Return the (x, y) coordinate for the center point of the cell that contains the specified text.  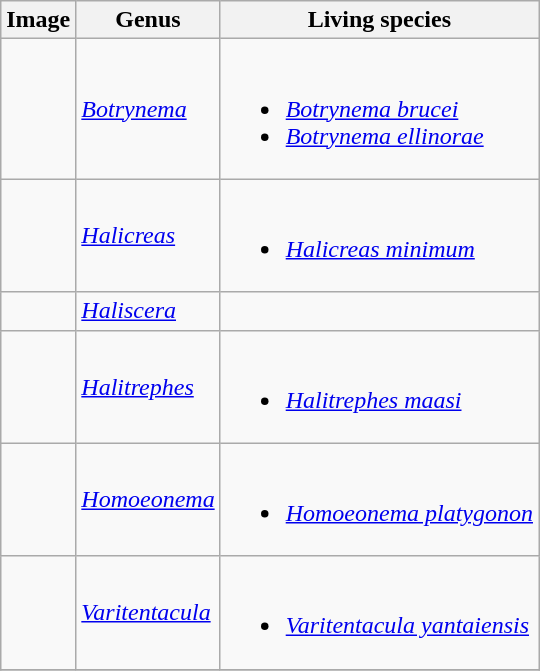
Image (38, 20)
Halitrephes maasi (379, 386)
Botrynema (148, 109)
Genus (148, 20)
Halicreas minimum (379, 236)
Haliscera (148, 311)
Halitrephes (148, 386)
Varitentacula (148, 612)
Botrynema brucei Botrynema ellinorae (379, 109)
Halicreas (148, 236)
Homoeonema platygonon (379, 500)
Living species (379, 20)
Varitentacula yantaiensis (379, 612)
Homoeonema (148, 500)
